Pinpoint the cell where the given text exists, returning its (x, y) midpoint coordinate. 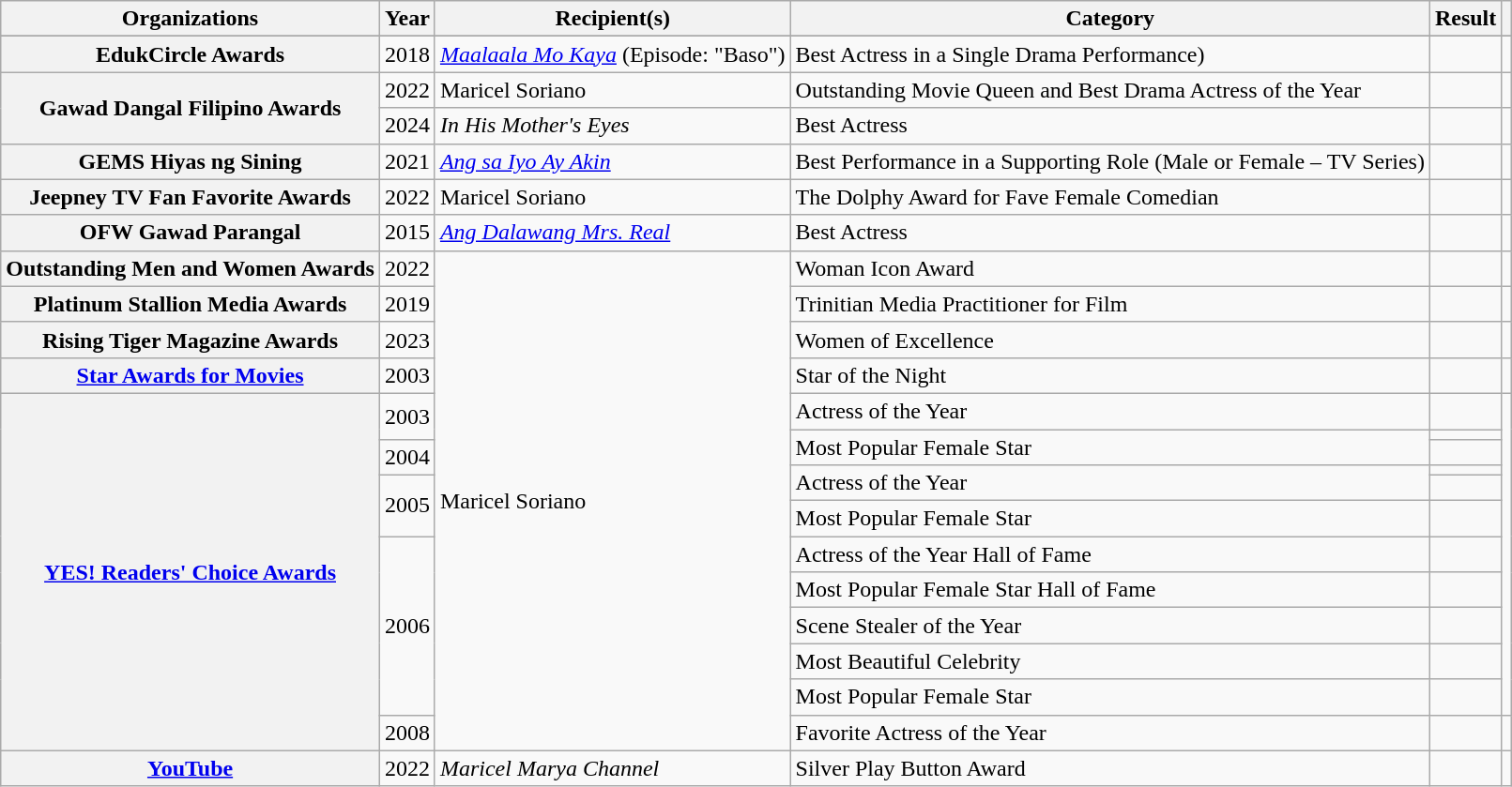
Ang Dalawang Mrs. Real (612, 233)
Maalaala Mo Kaya (Episode: "Baso") (612, 54)
Jeepney TV Fan Favorite Awards (191, 197)
Trinitian Media Practitioner for Film (1109, 304)
EdukCircle Awards (191, 54)
Silver Play Button Award (1109, 768)
Organizations (191, 19)
Woman Icon Award (1109, 268)
OFW Gawad Parangal (191, 233)
2018 (407, 54)
Category (1109, 19)
Ang sa Iyo Ay Akin (612, 161)
2005 (407, 507)
GEMS Hiyas ng Sining (191, 161)
Most Beautiful Celebrity (1109, 661)
Outstanding Men and Women Awards (191, 268)
2004 (407, 458)
2006 (407, 626)
Favorite Actress of the Year (1109, 733)
2024 (407, 126)
Gawad Dangal Filipino Awards (191, 108)
2008 (407, 733)
Scene Stealer of the Year (1109, 626)
Recipient(s) (612, 19)
Year (407, 19)
Most Popular Female Star Hall of Fame (1109, 590)
2019 (407, 304)
Result (1465, 19)
The Dolphy Award for Fave Female Comedian (1109, 197)
Star of the Night (1109, 375)
2015 (407, 233)
In His Mother's Eyes (612, 126)
Women of Excellence (1109, 340)
Star Awards for Movies (191, 375)
YouTube (191, 768)
Best Performance in a Supporting Role (Male or Female – TV Series) (1109, 161)
YES! Readers' Choice Awards (191, 572)
Platinum Stallion Media Awards (191, 304)
Rising Tiger Magazine Awards (191, 340)
Maricel Marya Channel (612, 768)
Actress of the Year Hall of Fame (1109, 554)
2021 (407, 161)
Best Actress in a Single Drama Performance) (1109, 54)
Outstanding Movie Queen and Best Drama Actress of the Year (1109, 90)
2023 (407, 340)
